Provide the (x, y) coordinate of the cell's center where the given text is located.  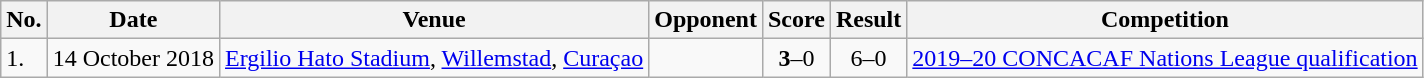
Ergilio Hato Stadium, Willemstad, Curaçao (434, 58)
14 October 2018 (133, 58)
Result (868, 20)
3–0 (796, 58)
1. (24, 58)
Date (133, 20)
6–0 (868, 58)
2019–20 CONCACAF Nations League qualification (1165, 58)
Opponent (706, 20)
Competition (1165, 20)
No. (24, 20)
Score (796, 20)
Venue (434, 20)
